Scan for the cell matching the given text and deliver its [x, y] coordinate at center. 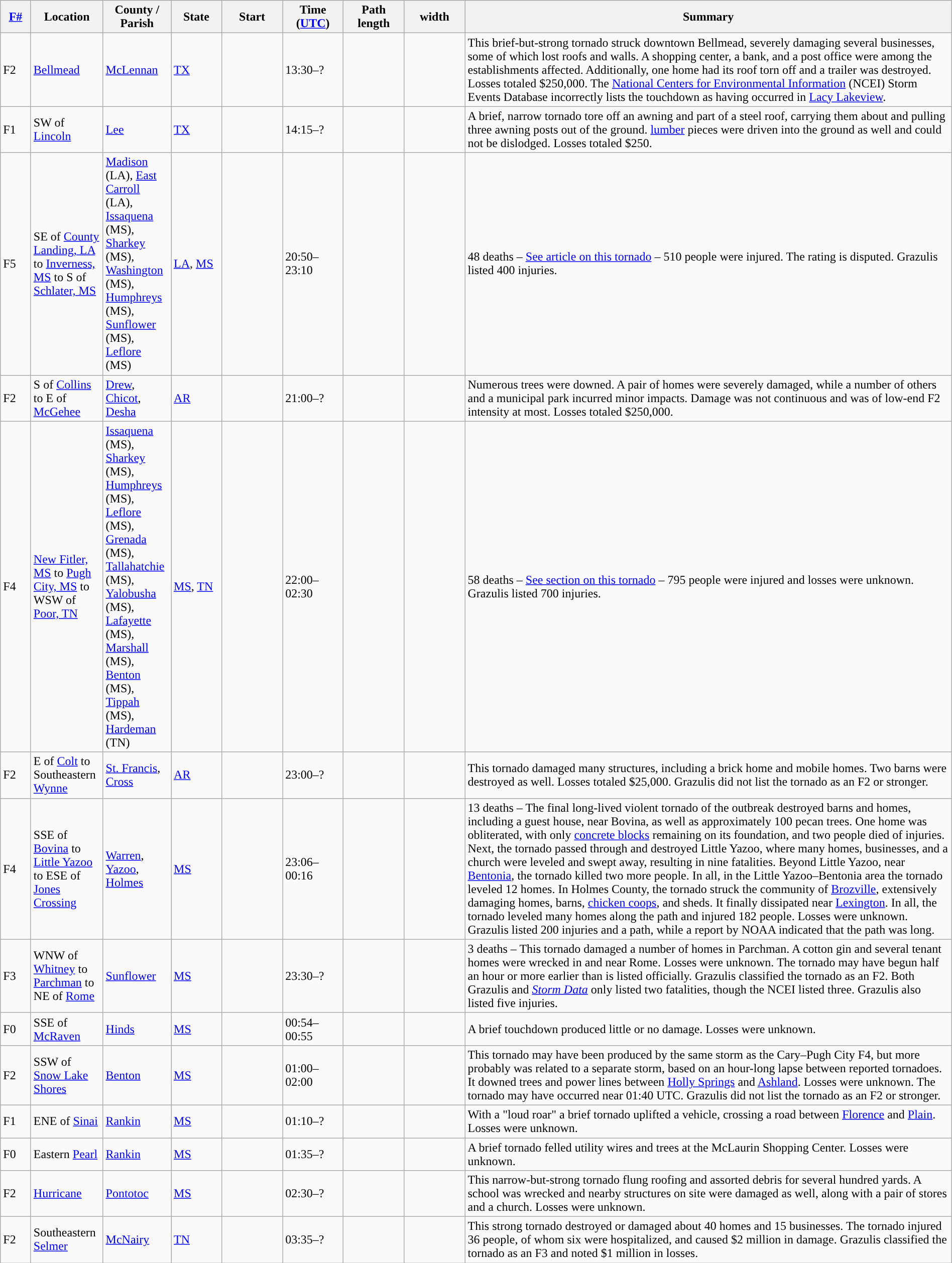
Path length [374, 17]
21:00–? [313, 398]
SSW of Snow Lake Shores [67, 1075]
With a "loud roar" a brief tornado uplifted a vehicle, crossing a road between Florence and Plain. Losses were unknown. [708, 1121]
McLennan [137, 70]
SSE of Bovina to Little Yazoo to ESE of Jones Crossing [67, 868]
Hinds [137, 1029]
SSE of McRaven [67, 1029]
MS, TN [197, 586]
58 deaths – See section on this tornado – 795 people were injured and losses were unknown. Grazulis listed 700 injuries. [708, 586]
A brief tornado felled utility wires and trees at the McLaurin Shopping Center. Losses were unknown. [708, 1154]
ENE of Sinai [67, 1121]
F3 [16, 976]
Eastern Pearl [67, 1154]
County / Parish [137, 17]
S of Collins to E of McGehee [67, 398]
Summary [708, 17]
E of Colt to Southeastern Wynne [67, 775]
23:06–00:16 [313, 868]
01:00–02:00 [313, 1075]
SE of County Landing, LA to Inverness, MS to S of Schlater, MS [67, 264]
Bellmead [67, 70]
F5 [16, 264]
McNairy [137, 1240]
Lee [137, 130]
Hurricane [67, 1194]
Benton [137, 1075]
Drew, Chicot, Desha [137, 398]
Warren, Yazoo, Holmes [137, 868]
A brief touchdown produced little or no damage. Losses were unknown. [708, 1029]
02:30–? [313, 1194]
Location [67, 17]
03:35–? [313, 1240]
Start [252, 17]
01:35–? [313, 1154]
13:30–? [313, 70]
23:00–? [313, 775]
WNW of Whitney to Parchman to NE of Rome [67, 976]
SW of Lincoln [67, 130]
Pontotoc [137, 1194]
F# [16, 17]
23:30–? [313, 976]
TN [197, 1240]
Sunflower [137, 976]
State [197, 17]
St. Francis, Cross [137, 775]
00:54–00:55 [313, 1029]
Madison (LA), East Carroll (LA), Issaquena (MS), Sharkey (MS), Washington (MS), Humphreys (MS), Sunflower (MS), Leflore (MS) [137, 264]
LA, MS [197, 264]
20:50–23:10 [313, 264]
22:00–02:30 [313, 586]
Southeastern Selmer [67, 1240]
Time (UTC) [313, 17]
width [435, 17]
14:15–? [313, 130]
01:10–? [313, 1121]
48 deaths – See article on this tornado – 510 people were injured. The rating is disputed. Grazulis listed 400 injuries. [708, 264]
New Fitler, MS to Pugh City, MS to WSW of Poor, TN [67, 586]
